Scan for the cell matching the given text and deliver its (X, Y) coordinate at center. 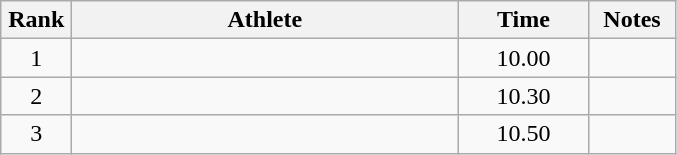
Rank (36, 20)
Notes (632, 20)
10.50 (524, 134)
1 (36, 58)
10.30 (524, 96)
2 (36, 96)
Time (524, 20)
Athlete (265, 20)
3 (36, 134)
10.00 (524, 58)
